Detect which cell encompasses the target text, then output its (X, Y) center coordinate. 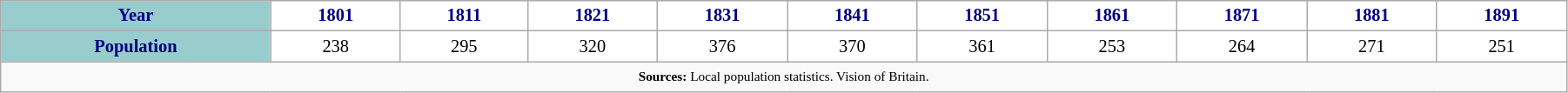
1871 (1241, 16)
Population (136, 47)
238 (336, 47)
295 (464, 47)
253 (1112, 47)
1801 (336, 16)
1891 (1502, 16)
361 (982, 47)
264 (1241, 47)
1841 (853, 16)
1821 (592, 16)
376 (722, 47)
1881 (1371, 16)
1861 (1112, 16)
1831 (722, 16)
370 (853, 47)
271 (1371, 47)
320 (592, 47)
Year (136, 16)
251 (1502, 47)
Sources: Local population statistics. Vision of Britain. (784, 76)
1811 (464, 16)
1851 (982, 16)
